Extract the (X, Y) coordinate from the center of the cell holding the provided text.  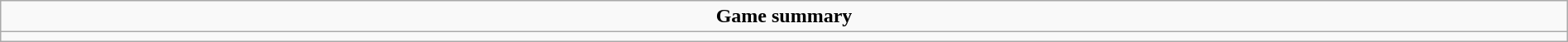
Game summary (784, 16)
